Return [x, y] of the center of cell containing provided text 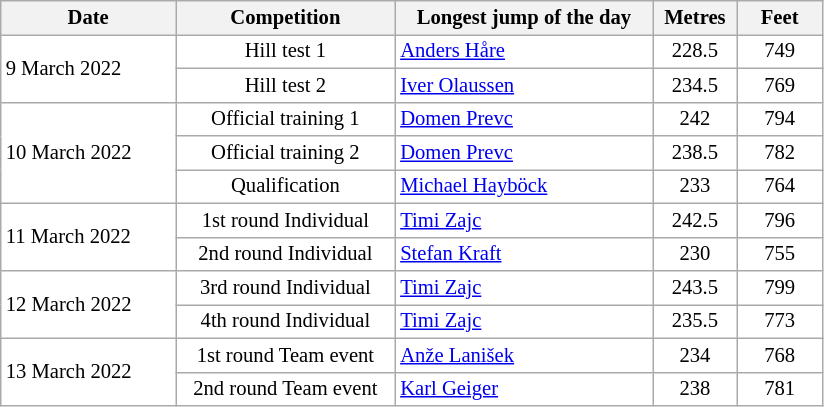
Qualification [286, 186]
1st round Team event [286, 355]
2nd round Individual [286, 254]
1st round Individual [286, 220]
228.5 [694, 51]
773 [780, 321]
234 [694, 355]
799 [780, 287]
768 [780, 355]
Official training 1 [286, 119]
794 [780, 119]
Competition [286, 17]
749 [780, 51]
243.5 [694, 287]
238 [694, 389]
755 [780, 254]
781 [780, 389]
9 March 2022 [88, 68]
Official training 2 [286, 153]
4th round Individual [286, 321]
3rd round Individual [286, 287]
11 March 2022 [88, 237]
796 [780, 220]
Karl Geiger [524, 389]
12 March 2022 [88, 304]
Stefan Kraft [524, 254]
Date [88, 17]
233 [694, 186]
Hill test 1 [286, 51]
238.5 [694, 153]
Longest jump of the day [524, 17]
234.5 [694, 85]
242 [694, 119]
782 [780, 153]
Anže Lanišek [524, 355]
242.5 [694, 220]
Feet [780, 17]
Metres [694, 17]
235.5 [694, 321]
Michael Hayböck [524, 186]
10 March 2022 [88, 152]
769 [780, 85]
2nd round Team event [286, 389]
230 [694, 254]
Iver Olaussen [524, 85]
764 [780, 186]
Anders Håre [524, 51]
13 March 2022 [88, 372]
Hill test 2 [286, 85]
